For the text-containing cell, return its midpoint in [X, Y] coordinate format. 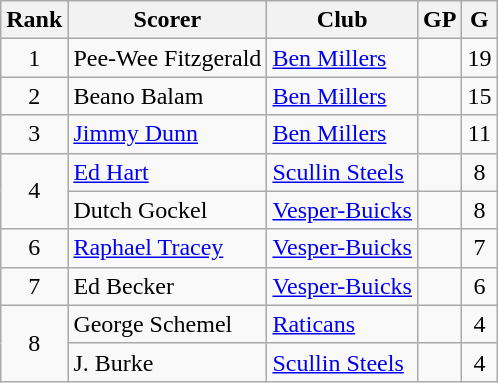
Jimmy Dunn [168, 134]
Beano Balam [168, 96]
Ed Hart [168, 172]
Ed Becker [168, 286]
Rank [34, 20]
George Schemel [168, 324]
Raphael Tracey [168, 248]
19 [480, 58]
Club [342, 20]
3 [34, 134]
Raticans [342, 324]
J. Burke [168, 362]
1 [34, 58]
Pee-Wee Fitzgerald [168, 58]
GP [439, 20]
Dutch Gockel [168, 210]
G [480, 20]
2 [34, 96]
Scorer [168, 20]
15 [480, 96]
11 [480, 134]
